Extract the [X, Y] coordinate from the center of the cell holding the provided text.  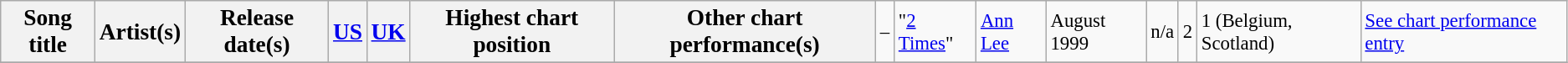
– [885, 32]
Release date(s) [256, 32]
1 (Belgium, Scotland) [1278, 32]
Ann Lee [1012, 32]
"2 Times" [935, 32]
Highest chart position [512, 32]
Artist(s) [141, 32]
n/a [1162, 32]
Song title [49, 32]
2 [1187, 32]
UK [388, 32]
See chart performance entry [1463, 32]
US [348, 32]
Other chart performance(s) [745, 32]
August 1999 [1096, 32]
